Return the (x, y) coordinate for the center point of the cell that contains the specified text.  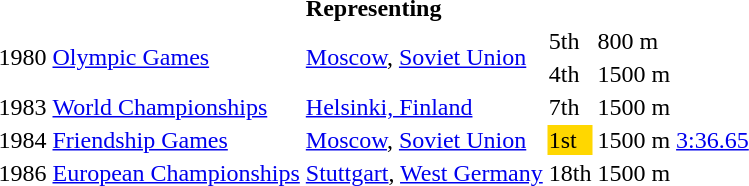
4th (570, 74)
Helsinki, Finland (424, 107)
1st (570, 140)
Olympic Games (176, 58)
800 m (634, 41)
5th (570, 41)
7th (570, 107)
World Championships (176, 107)
Friendship Games (176, 140)
